Return [X, Y] of the center of cell containing provided text 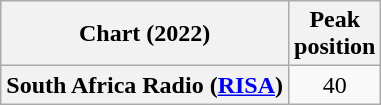
Chart (2022) [145, 34]
40 [335, 85]
South Africa Radio (RISA) [145, 85]
Peakposition [335, 34]
